Determine the [X, Y] coordinate at the center of the cell enclosing the given text.  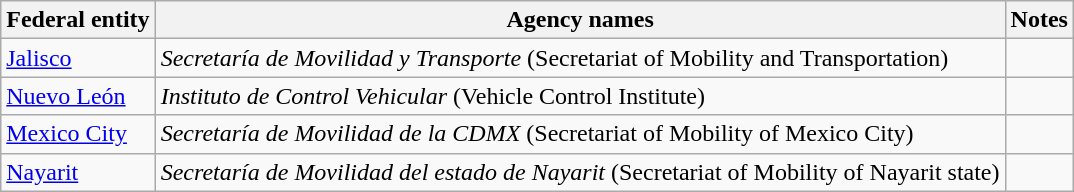
Agency names [580, 20]
Instituto de Control Vehicular (Vehicle Control Institute) [580, 96]
Secretaría de Movilidad y Transporte (Secretariat of Mobility and Transportation) [580, 58]
Notes [1039, 20]
Federal entity [78, 20]
Mexico City [78, 134]
Nuevo León [78, 96]
Nayarit [78, 172]
Secretaría de Movilidad de la CDMX (Secretariat of Mobility of Mexico City) [580, 134]
Jalisco [78, 58]
Secretaría de Movilidad del estado de Nayarit (Secretariat of Mobility of Nayarit state) [580, 172]
